Pinpoint the cell where the given text exists, returning its [x, y] midpoint coordinate. 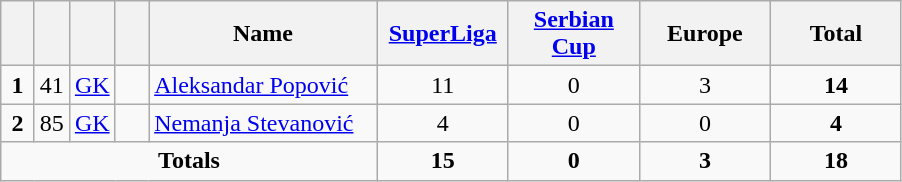
Total [836, 34]
Aleksandar Popović [264, 85]
Nemanja Stevanović [264, 123]
18 [836, 161]
Serbian Cup [574, 34]
Name [264, 34]
11 [442, 85]
2 [18, 123]
1 [18, 85]
14 [836, 85]
85 [52, 123]
15 [442, 161]
Europe [704, 34]
41 [52, 85]
SuperLiga [442, 34]
Totals [189, 161]
